Pinpoint the cell where the given text exists, returning its (X, Y) midpoint coordinate. 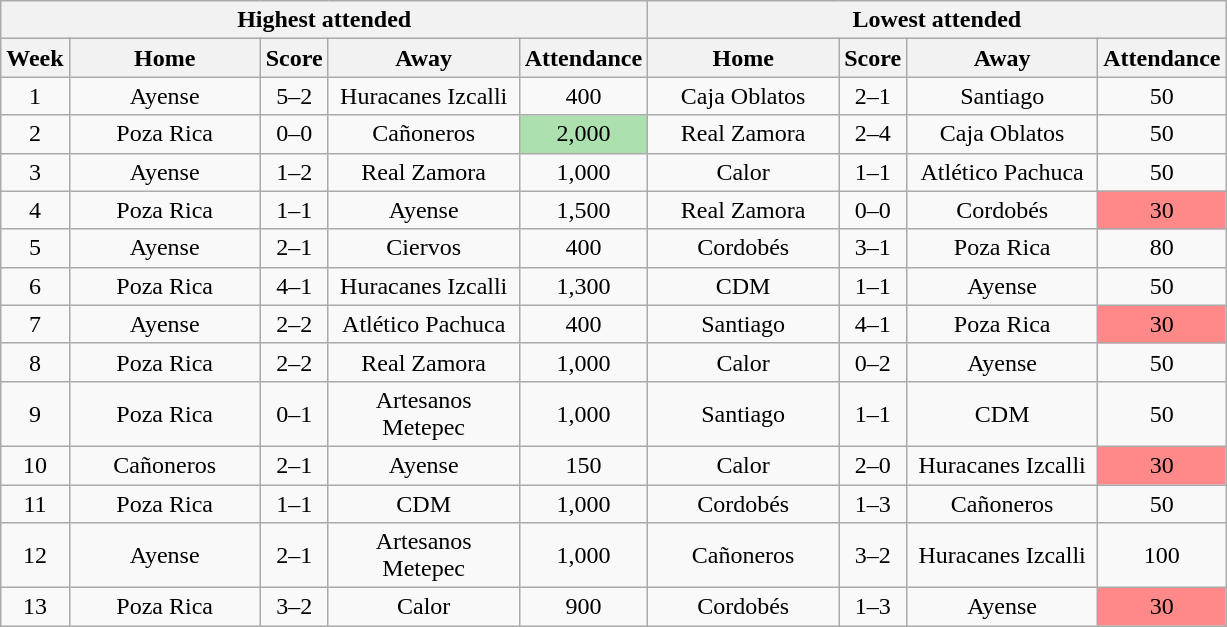
7 (35, 324)
Ciervos (424, 248)
2,000 (583, 134)
Highest attended (324, 20)
13 (35, 607)
12 (35, 556)
150 (583, 465)
Lowest attended (937, 20)
5–2 (294, 96)
6 (35, 286)
1,300 (583, 286)
11 (35, 503)
3–1 (873, 248)
Week (35, 58)
3 (35, 172)
1,500 (583, 210)
5 (35, 248)
2–4 (873, 134)
2 (35, 134)
4 (35, 210)
1 (35, 96)
2–0 (873, 465)
900 (583, 607)
8 (35, 362)
100 (1162, 556)
0–1 (294, 414)
0–2 (873, 362)
80 (1162, 248)
9 (35, 414)
10 (35, 465)
1–2 (294, 172)
